Pinpoint the cell where the given text exists, returning its [X, Y] midpoint coordinate. 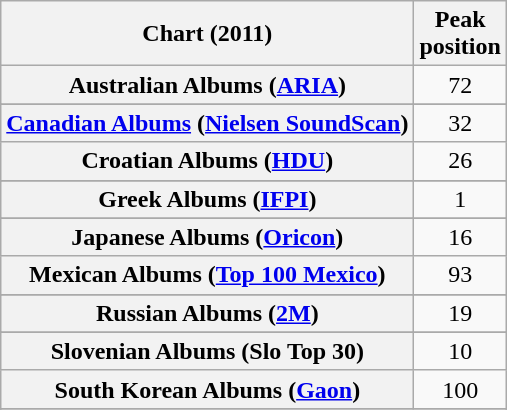
Mexican Albums (Top 100 Mexico) [208, 275]
Slovenian Albums (Slo Top 30) [208, 351]
32 [460, 123]
10 [460, 351]
Japanese Albums (Oricon) [208, 237]
South Korean Albums (Gaon) [208, 389]
Chart (2011) [208, 34]
72 [460, 85]
26 [460, 161]
93 [460, 275]
100 [460, 389]
Peakposition [460, 34]
Russian Albums (2M) [208, 313]
19 [460, 313]
16 [460, 237]
Greek Albums (IFPI) [208, 199]
1 [460, 199]
Canadian Albums (Nielsen SoundScan) [208, 123]
Croatian Albums (HDU) [208, 161]
Australian Albums (ARIA) [208, 85]
